Identify which cell holds the provided text, then report its (X, Y) central coordinate. 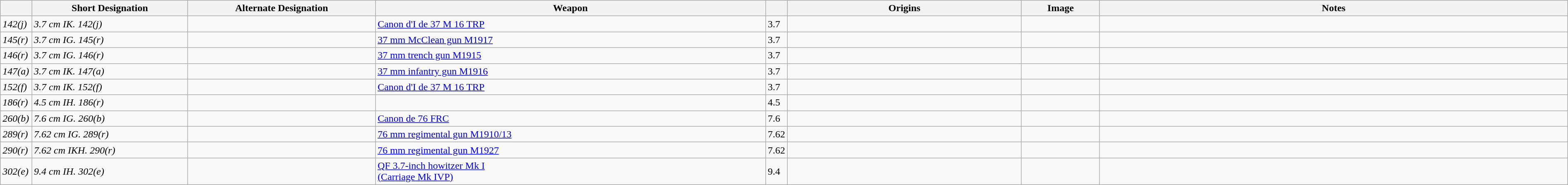
Notes (1334, 8)
37 mm infantry gun M1916 (571, 71)
3.7 cm IG. 145(r) (110, 40)
260(b) (16, 118)
147(a) (16, 71)
37 mm trench gun M1915 (571, 55)
Image (1060, 8)
145(r) (16, 40)
76 mm regimental gun M1927 (571, 150)
142(j) (16, 24)
4.5 cm IH. 186(r) (110, 103)
3.7 cm IG. 146(r) (110, 55)
146(r) (16, 55)
76 mm regimental gun M1910/13 (571, 134)
9.4 (777, 171)
289(r) (16, 134)
152(f) (16, 87)
4.5 (777, 103)
3.7 cm IK. 152(f) (110, 87)
Weapon (571, 8)
302(e) (16, 171)
Short Designation (110, 8)
7.6 cm IG. 260(b) (110, 118)
3.7 cm IK. 142(j) (110, 24)
Canon de 76 FRC (571, 118)
9.4 cm IH. 302(e) (110, 171)
7.62 cm IG. 289(r) (110, 134)
Alternate Designation (281, 8)
Origins (904, 8)
290(r) (16, 150)
3.7 cm IK. 147(a) (110, 71)
7.6 (777, 118)
QF 3.7-inch howitzer Mk I(Carriage Mk IVP) (571, 171)
186(r) (16, 103)
37 mm McClean gun M1917 (571, 40)
7.62 cm IKH. 290(r) (110, 150)
